Detect which cell encompasses the target text, then output its [x, y] center coordinate. 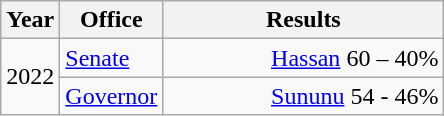
Sununu 54 - 46% [304, 96]
Year [30, 20]
Senate [112, 58]
Office [112, 20]
Results [304, 20]
2022 [30, 77]
Governor [112, 96]
Hassan 60 – 40% [304, 58]
